Return the (x, y) coordinate for the center point of the cell that contains the specified text.  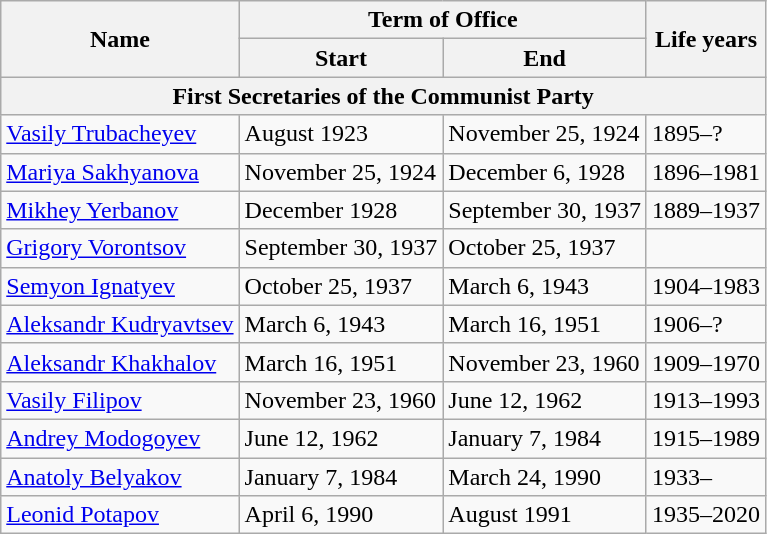
Mariya Sakhyanova (120, 172)
Grigory Vorontsov (120, 248)
Term of Office (442, 20)
Aleksandr Khakhalov (120, 362)
Mikhey Yerbanov (120, 210)
Semyon Ignatyev (120, 286)
First Secretaries of the Communist Party (384, 96)
1889–1937 (706, 210)
End (545, 58)
1933– (706, 477)
1935–2020 (706, 515)
Start (341, 58)
Andrey Modogoyev (120, 438)
Aleksandr Kudryavtsev (120, 324)
1896–1981 (706, 172)
August 1923 (341, 134)
December 6, 1928 (545, 172)
Leonid Potapov (120, 515)
1904–1983 (706, 286)
March 24, 1990 (545, 477)
1906–? (706, 324)
1915–1989 (706, 438)
Anatoly Belyakov (120, 477)
August 1991 (545, 515)
1913–1993 (706, 400)
Name (120, 39)
Vasily Filipov (120, 400)
1909–1970 (706, 362)
Vasily Trubacheyev (120, 134)
Life years (706, 39)
December 1928 (341, 210)
1895–? (706, 134)
April 6, 1990 (341, 515)
